Return (X, Y) of the center of cell containing provided text 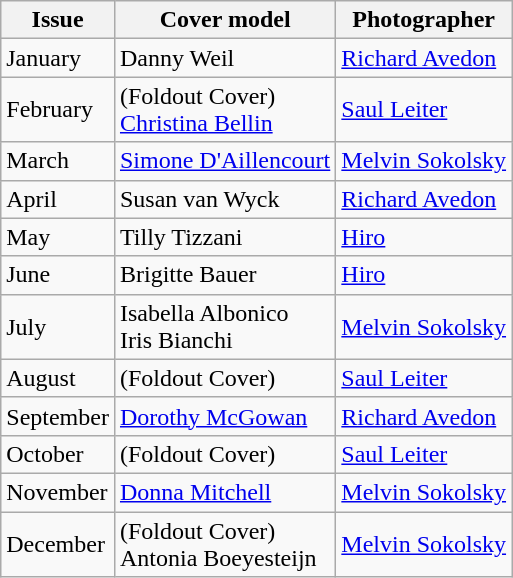
December (58, 544)
Tilly Tizzani (224, 237)
March (58, 161)
February (58, 110)
Brigitte Bauer (224, 275)
Danny Weil (224, 58)
(Foldout Cover) Christina Bellin (224, 110)
Issue (58, 20)
May (58, 237)
January (58, 58)
Donna Mitchell (224, 492)
Isabella AlbonicoIris Bianchi (224, 326)
Susan van Wyck (224, 199)
Dorothy McGowan (224, 416)
October (58, 454)
Photographer (424, 20)
June (58, 275)
Cover model (224, 20)
August (58, 378)
Simone D'Aillencourt (224, 161)
July (58, 326)
April (58, 199)
(Foldout Cover) Antonia Boeyesteijn (224, 544)
November (58, 492)
September (58, 416)
